For the text-containing cell, return its midpoint in [x, y] coordinate format. 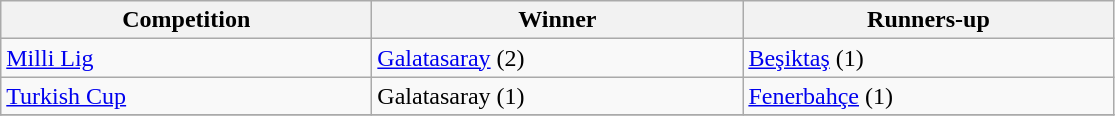
Turkish Cup [186, 96]
Beşiktaş (1) [928, 58]
Milli Lig [186, 58]
Winner [558, 20]
Fenerbahçe (1) [928, 96]
Runners-up [928, 20]
Galatasaray (2) [558, 58]
Competition [186, 20]
Galatasaray (1) [558, 96]
